Search for the cell housing the specified text and yield its [x, y] center coordinate. 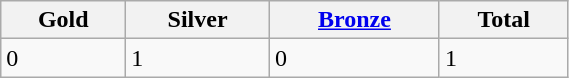
Silver [198, 20]
Bronze [355, 20]
Gold [64, 20]
Total [504, 20]
